Extract the (x, y) coordinate from the center of the cell holding the provided text.  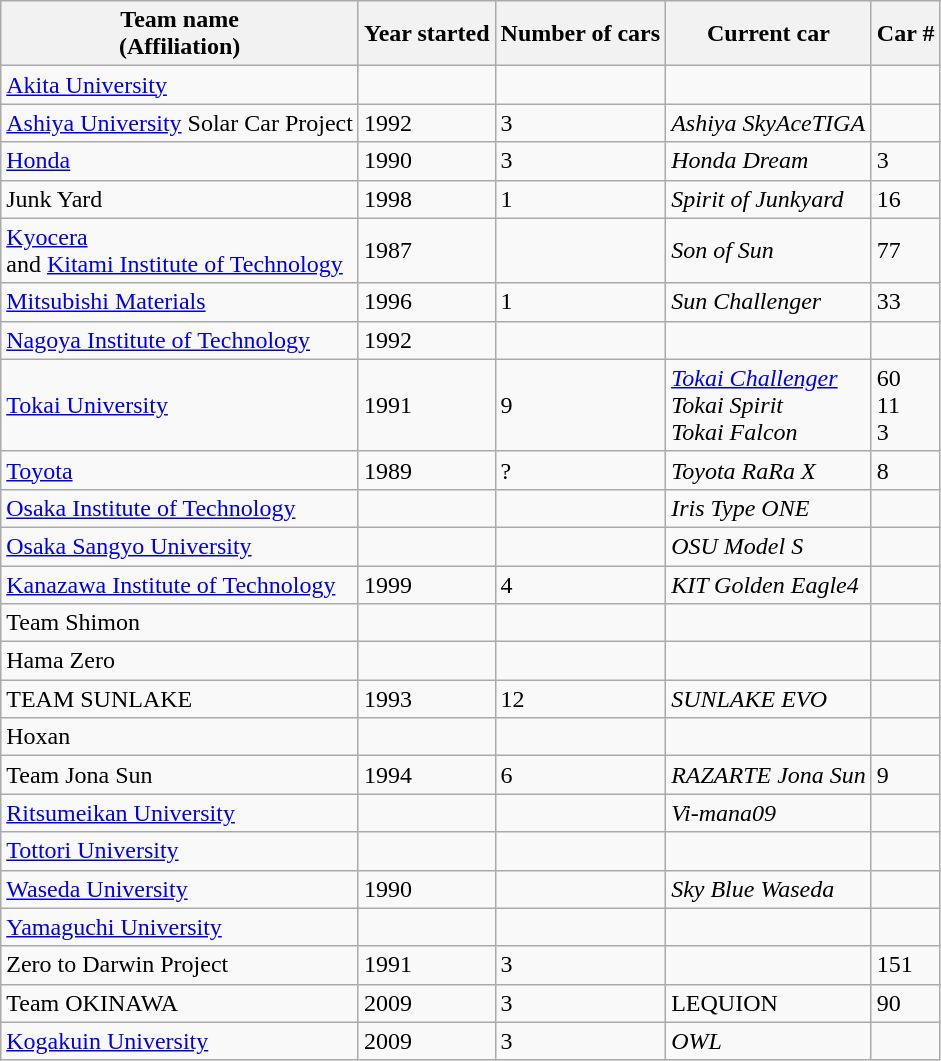
Junk Yard (180, 199)
Sky Blue Waseda (769, 889)
12 (580, 699)
Team Shimon (180, 623)
Honda (180, 161)
Osaka Institute of Technology (180, 508)
Mitsubishi Materials (180, 302)
Tottori University (180, 851)
Ashiya University Solar Car Project (180, 123)
Vi-mana09 (769, 813)
Nagoya Institute of Technology (180, 340)
OWL (769, 1041)
1993 (426, 699)
1996 (426, 302)
77 (906, 250)
151 (906, 965)
OSU Model S (769, 546)
Akita University (180, 85)
Team OKINAWA (180, 1003)
Hama Zero (180, 661)
1989 (426, 470)
Sun Challenger (769, 302)
Kyoceraand Kitami Institute of Technology (180, 250)
Ashiya SkyAceTIGA (769, 123)
RAZARTE Jona Sun (769, 775)
Honda Dream (769, 161)
TEAM SUNLAKE (180, 699)
Kanazawa Institute of Technology (180, 585)
1998 (426, 199)
Ritsumeikan University (180, 813)
1987 (426, 250)
Kogakuin University (180, 1041)
60113 (906, 405)
1999 (426, 585)
Zero to Darwin Project (180, 965)
90 (906, 1003)
Waseda University (180, 889)
Number of cars (580, 34)
LEQUION (769, 1003)
Osaka Sangyo University (180, 546)
Spirit of Junkyard (769, 199)
SUNLAKE EVO (769, 699)
Toyota (180, 470)
4 (580, 585)
Car # (906, 34)
Tokai ChallengerTokai SpiritTokai Falcon (769, 405)
Son of Sun (769, 250)
Current car (769, 34)
8 (906, 470)
? (580, 470)
Toyota RaRa X (769, 470)
16 (906, 199)
1994 (426, 775)
Tokai University (180, 405)
Hoxan (180, 737)
6 (580, 775)
Team name(Affiliation) (180, 34)
Iris Type ONE (769, 508)
Year started (426, 34)
Yamaguchi University (180, 927)
33 (906, 302)
KIT Golden Eagle4 (769, 585)
Team Jona Sun (180, 775)
